Scan for the cell matching the given text and deliver its [x, y] coordinate at center. 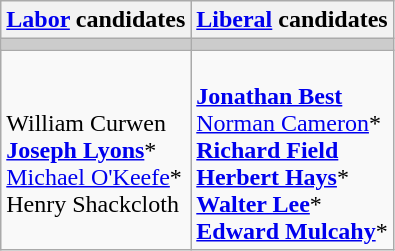
William Curwen Joseph Lyons* Michael O'Keefe* Henry Shackcloth [96, 150]
Labor candidates [96, 20]
Jonathan Best Norman Cameron* Richard Field Herbert Hays* Walter Lee* Edward Mulcahy* [292, 150]
Liberal candidates [292, 20]
